Return the [x, y] coordinate for the center point of the cell that contains the specified text.  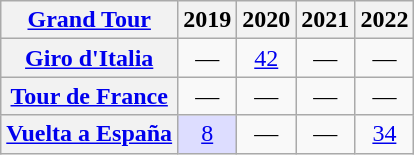
2022 [384, 20]
42 [266, 58]
2021 [326, 20]
34 [384, 134]
2019 [208, 20]
8 [208, 134]
Vuelta a España [90, 134]
Grand Tour [90, 20]
2020 [266, 20]
Giro d'Italia [90, 58]
Tour de France [90, 96]
